Extract the [X, Y] coordinate from the center of the cell holding the provided text.  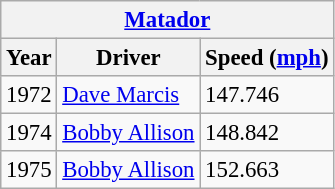
152.663 [267, 170]
Driver [128, 58]
Speed (mph) [267, 58]
Matador [168, 20]
148.842 [267, 133]
1972 [29, 95]
147.746 [267, 95]
1975 [29, 170]
Dave Marcis [128, 95]
Year [29, 58]
1974 [29, 133]
